Find where the given text appears and provide that cell's center as [X, Y] coordinate. 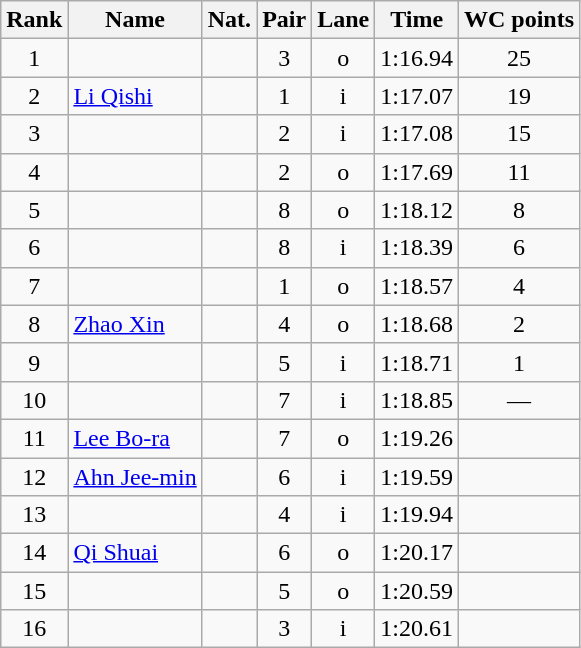
9 [34, 362]
Lee Bo-ra [135, 438]
1:17.69 [417, 172]
Qi Shuai [135, 553]
10 [34, 400]
Ahn Jee-min [135, 477]
1:20.59 [417, 591]
Time [417, 20]
1:19.94 [417, 515]
Name [135, 20]
13 [34, 515]
WC points [518, 20]
1:18.12 [417, 210]
1:17.07 [417, 96]
1:18.85 [417, 400]
1:17.08 [417, 134]
1:16.94 [417, 58]
12 [34, 477]
1:20.17 [417, 553]
1:20.61 [417, 629]
Pair [284, 20]
25 [518, 58]
14 [34, 553]
16 [34, 629]
1:18.57 [417, 286]
Lane [344, 20]
1:18.71 [417, 362]
Li Qishi [135, 96]
1:18.39 [417, 248]
Nat. [229, 20]
19 [518, 96]
— [518, 400]
1:18.68 [417, 324]
Zhao Xin [135, 324]
Rank [34, 20]
1:19.59 [417, 477]
1:19.26 [417, 438]
